Output the [x, y] coordinate of the center of the cell containing the given text.  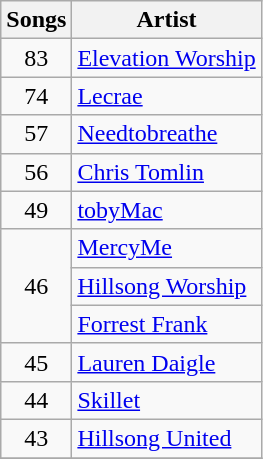
Songs [36, 20]
46 [36, 286]
44 [36, 400]
Forrest Frank [166, 324]
MercyMe [166, 248]
56 [36, 172]
57 [36, 134]
Hillsong Worship [166, 286]
Artist [166, 20]
Elevation Worship [166, 58]
43 [36, 438]
Lauren Daigle [166, 362]
Lecrae [166, 96]
Needtobreathe [166, 134]
Chris Tomlin [166, 172]
Hillsong United [166, 438]
83 [36, 58]
tobyMac [166, 210]
74 [36, 96]
Skillet [166, 400]
49 [36, 210]
45 [36, 362]
